Detect which cell encompasses the target text, then output its [X, Y] center coordinate. 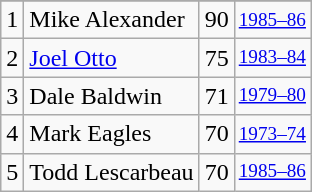
2 [12, 58]
Dale Baldwin [112, 96]
1983–84 [272, 58]
Todd Lescarbeau [112, 172]
4 [12, 134]
1973–74 [272, 134]
1979–80 [272, 96]
Joel Otto [112, 58]
75 [216, 58]
71 [216, 96]
3 [12, 96]
90 [216, 20]
Mike Alexander [112, 20]
1 [12, 20]
Mark Eagles [112, 134]
5 [12, 172]
